Extract the (x, y) coordinate from the center of the cell holding the provided text.  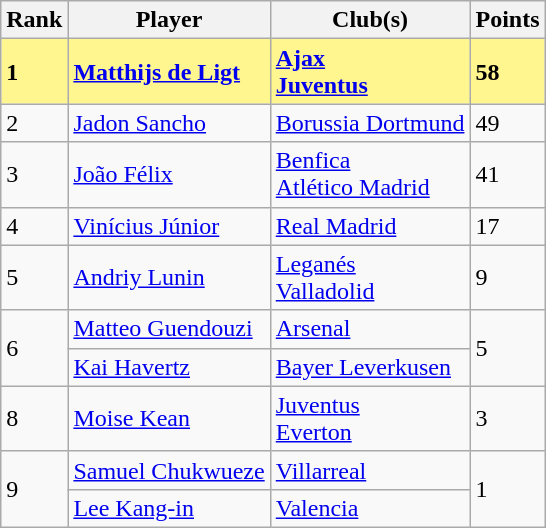
49 (508, 123)
41 (508, 174)
Arsenal (370, 329)
Matthijs de Ligt (169, 72)
Ajax Juventus (370, 72)
Leganés Valladolid (370, 278)
Villarreal (370, 470)
Jadon Sancho (169, 123)
Andriy Lunin (169, 278)
2 (34, 123)
Club(s) (370, 20)
Samuel Chukwueze (169, 470)
Matteo Guendouzi (169, 329)
Juventus Everton (370, 418)
Bayer Leverkusen (370, 367)
Lee Kang-in (169, 508)
Valencia (370, 508)
Benfica Atlético Madrid (370, 174)
Moise Kean (169, 418)
Real Madrid (370, 226)
Player (169, 20)
Rank (34, 20)
8 (34, 418)
4 (34, 226)
6 (34, 348)
Kai Havertz (169, 367)
58 (508, 72)
João Félix (169, 174)
Points (508, 20)
17 (508, 226)
Vinícius Júnior (169, 226)
Borussia Dortmund (370, 123)
